Detect which cell encompasses the target text, then output its [x, y] center coordinate. 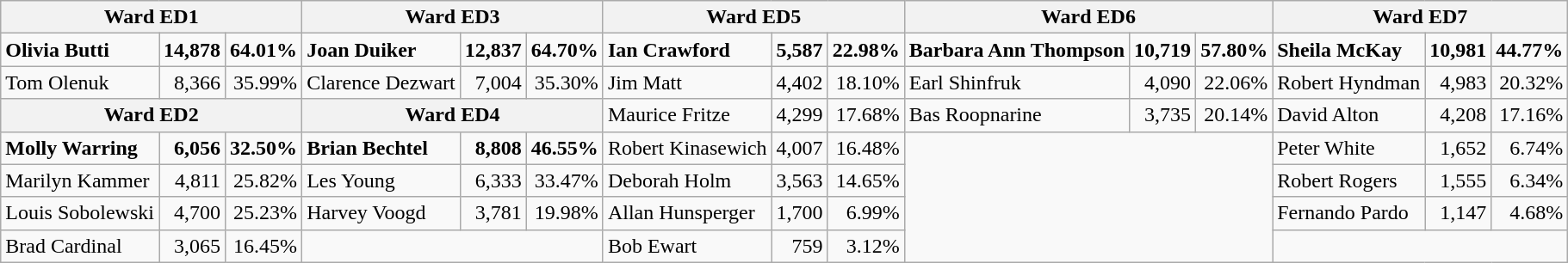
Ward ED3 [453, 17]
Bas Roopnarine [1016, 115]
20.14% [1235, 115]
8,366 [191, 83]
Fernando Pardo [1348, 213]
6,056 [191, 148]
Peter White [1348, 148]
44.77% [1529, 50]
4.68% [1529, 213]
Ward ED2 [152, 115]
6.74% [1529, 148]
3,781 [493, 213]
Jim Matt [687, 83]
Les Young [381, 180]
Ward ED7 [1421, 17]
Louis Sobolewski [80, 213]
25.82% [263, 180]
32.50% [263, 148]
22.06% [1235, 83]
Ward ED6 [1088, 17]
7,004 [493, 83]
Allan Hunsperger [687, 213]
18.10% [866, 83]
Harvey Voogd [381, 213]
16.48% [866, 148]
19.98% [565, 213]
Deborah Holm [687, 180]
Robert Hyndman [1348, 83]
3,563 [799, 180]
Clarence Dezwart [381, 83]
4,208 [1459, 115]
1,555 [1459, 180]
Marilyn Kammer [80, 180]
Robert Rogers [1348, 180]
Brian Bechtel [381, 148]
6,333 [493, 180]
Ward ED1 [152, 17]
4,402 [799, 83]
14.65% [866, 180]
4,090 [1162, 83]
10,981 [1459, 50]
Barbara Ann Thompson [1016, 50]
25.23% [263, 213]
4,299 [799, 115]
57.80% [1235, 50]
46.55% [565, 148]
Brad Cardinal [80, 246]
17.68% [866, 115]
10,719 [1162, 50]
35.30% [565, 83]
64.70% [565, 50]
6.34% [1529, 180]
3.12% [866, 246]
4,983 [1459, 83]
Bob Ewart [687, 246]
12,837 [493, 50]
16.45% [263, 246]
Earl Shinfruk [1016, 83]
1,652 [1459, 148]
Olivia Butti [80, 50]
Joan Duiker [381, 50]
22.98% [866, 50]
Ward ED5 [753, 17]
33.47% [565, 180]
4,700 [191, 213]
1,147 [1459, 213]
3,735 [1162, 115]
6.99% [866, 213]
David Alton [1348, 115]
Ward ED4 [453, 115]
4,811 [191, 180]
Tom Olenuk [80, 83]
Ian Crawford [687, 50]
Maurice Fritze [687, 115]
8,808 [493, 148]
3,065 [191, 246]
5,587 [799, 50]
1,700 [799, 213]
Molly Warring [80, 148]
20.32% [1529, 83]
17.16% [1529, 115]
4,007 [799, 148]
Robert Kinasewich [687, 148]
14,878 [191, 50]
35.99% [263, 83]
759 [799, 246]
64.01% [263, 50]
Sheila McKay [1348, 50]
